Search for the cell housing the specified text and yield its [x, y] center coordinate. 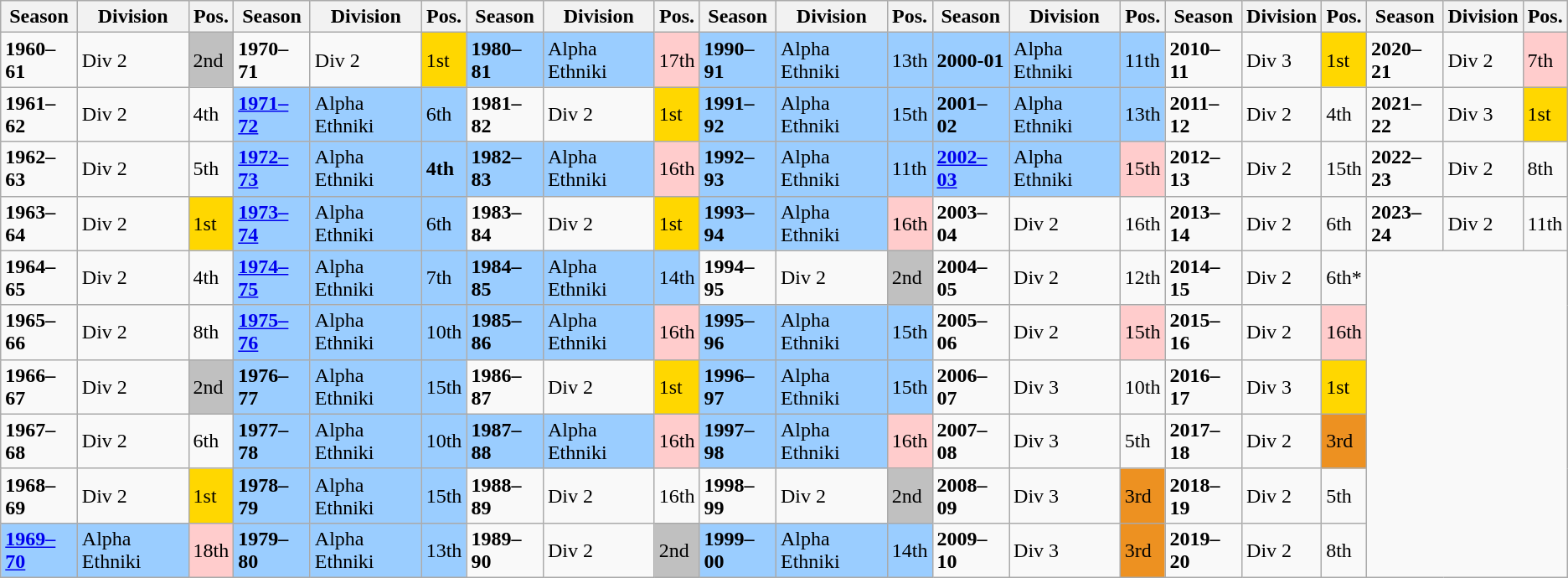
1982–83 [505, 169]
1992–93 [738, 169]
1993–94 [738, 223]
2007–08 [971, 441]
1979–80 [272, 550]
6th* [1344, 278]
1976–77 [272, 387]
1973–74 [272, 223]
1997–98 [738, 441]
1981–82 [505, 114]
1970–71 [272, 60]
2009–10 [971, 550]
1960–61 [39, 60]
2008–09 [971, 496]
1986–87 [505, 387]
2013–14 [1204, 223]
2021–22 [1405, 114]
1988–89 [505, 496]
2017–18 [1204, 441]
2014–15 [1204, 278]
1968–69 [39, 496]
1999–00 [738, 550]
1985–86 [505, 332]
1969–70 [39, 550]
2020–21 [1405, 60]
17th [677, 60]
2015–16 [1204, 332]
2019–20 [1204, 550]
2022–23 [1405, 169]
1962–63 [39, 169]
1998–99 [738, 496]
2000-01 [971, 60]
1977–78 [272, 441]
2010–11 [1204, 60]
2003–04 [971, 223]
2001–02 [971, 114]
1995–96 [738, 332]
1980–81 [505, 60]
1984–85 [505, 278]
2006–07 [971, 387]
1974–75 [272, 278]
1967–68 [39, 441]
1963–64 [39, 223]
1987–88 [505, 441]
2011–12 [1204, 114]
1983–84 [505, 223]
1994–95 [738, 278]
1964–65 [39, 278]
1989–90 [505, 550]
2005–06 [971, 332]
2002–03 [971, 169]
1978–79 [272, 496]
2018–19 [1204, 496]
2016–17 [1204, 387]
1972–73 [272, 169]
1991–92 [738, 114]
2004–05 [971, 278]
1990–91 [738, 60]
2012–13 [1204, 169]
1975–76 [272, 332]
1971–72 [272, 114]
1965–66 [39, 332]
1966–67 [39, 387]
1996–97 [738, 387]
2023–24 [1405, 223]
12th [1142, 278]
18th [211, 550]
1961–62 [39, 114]
